Search for the cell housing the specified text and yield its [x, y] center coordinate. 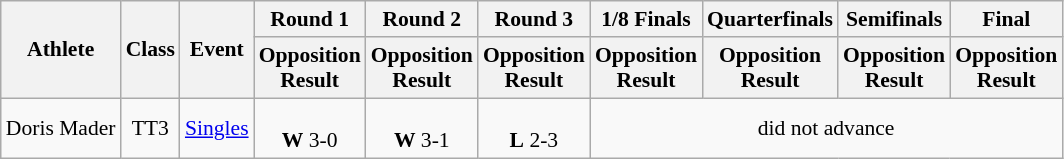
Quarterfinals [770, 19]
Round 2 [422, 19]
Singles [217, 128]
Doris Mader [61, 128]
W 3-0 [310, 128]
Final [1006, 19]
TT3 [150, 128]
did not advance [826, 128]
Semifinals [894, 19]
Round 1 [310, 19]
Event [217, 50]
L 2-3 [534, 128]
W 3-1 [422, 128]
Round 3 [534, 19]
Class [150, 50]
1/8 Finals [646, 19]
Athlete [61, 50]
